Search for the cell housing the specified text and yield its [X, Y] center coordinate. 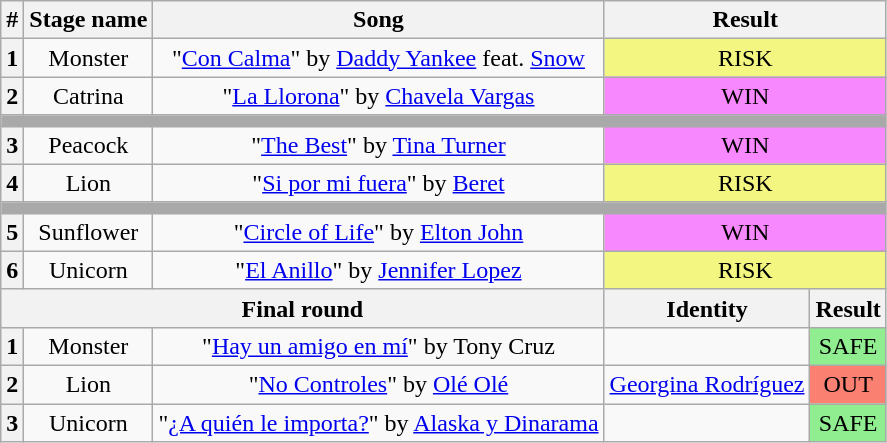
"No Controles" by Olé Olé [378, 384]
Georgina Rodríguez [707, 384]
6 [12, 270]
"Circle of Life" by Elton John [378, 232]
Catrina [88, 96]
"The Best" by Tina Turner [378, 145]
4 [12, 183]
Peacock [88, 145]
Final round [302, 308]
"El Anillo" by Jennifer Lopez [378, 270]
OUT [848, 384]
Identity [707, 308]
"¿A quién le importa?" by Alaska y Dinarama [378, 423]
# [12, 20]
Stage name [88, 20]
Sunflower [88, 232]
"La Llorona" by Chavela Vargas [378, 96]
Song [378, 20]
5 [12, 232]
"Con Calma" by Daddy Yankee feat. Snow [378, 58]
"Hay un amigo en mí" by Tony Cruz [378, 346]
"Si por mi fuera" by Beret [378, 183]
